For the text-containing cell, return its midpoint in [X, Y] coordinate format. 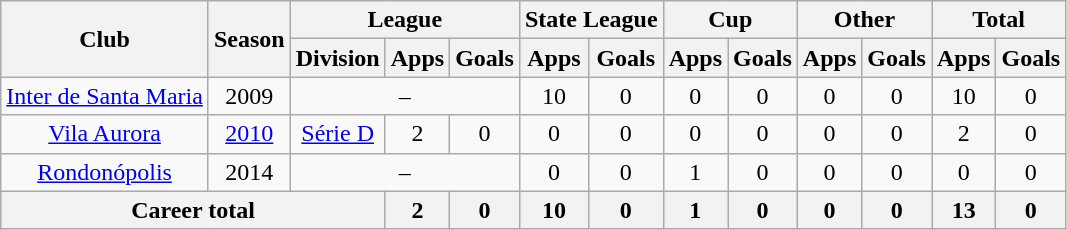
League [404, 20]
Inter de Santa Maria [105, 96]
Cup [730, 20]
2009 [249, 96]
State League [591, 20]
Career total [193, 210]
Season [249, 39]
2014 [249, 172]
Club [105, 39]
Total [999, 20]
Other [864, 20]
2010 [249, 134]
13 [964, 210]
Rondonópolis [105, 172]
Vila Aurora [105, 134]
Série D [338, 134]
Division [338, 58]
